Pinpoint the cell where the given text exists, returning its [X, Y] midpoint coordinate. 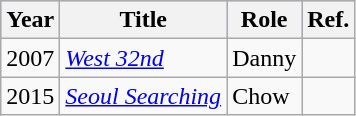
Danny [264, 58]
Title [144, 20]
Ref. [328, 20]
West 32nd [144, 58]
Chow [264, 96]
2015 [30, 96]
Role [264, 20]
Year [30, 20]
2007 [30, 58]
Seoul Searching [144, 96]
